Determine the [X, Y] coordinate at the center of the cell enclosing the given text.  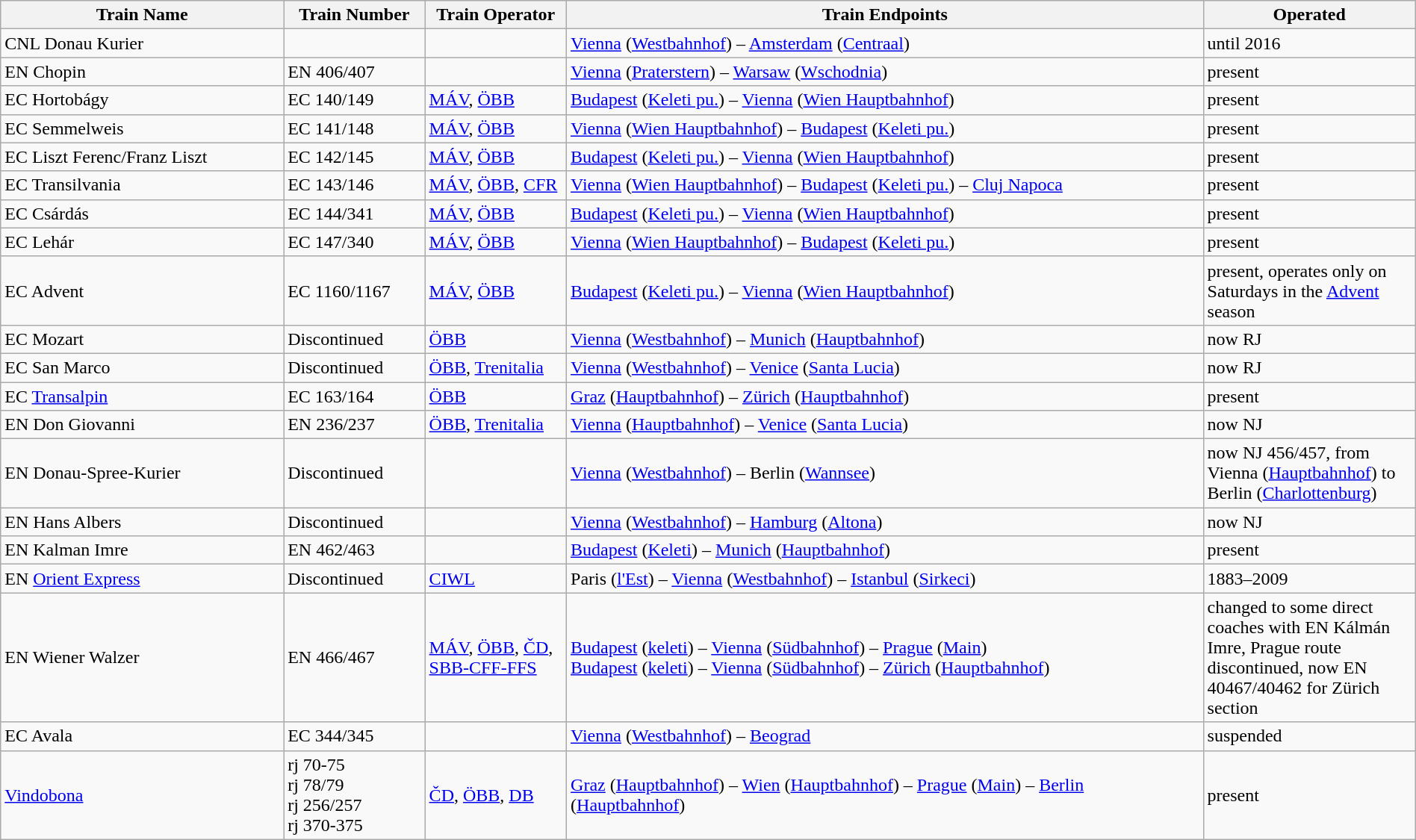
EC 1160/1167 [354, 290]
EC Mozart [142, 339]
EN Wiener Walzer [142, 657]
EC 147/340 [354, 242]
EC 344/345 [354, 736]
EC San Marco [142, 367]
EC Advent [142, 290]
rj 70-75rj 78/79rj 256/257rj 370-375 [354, 794]
Vienna (Westbahnhof) – Munich (Hauptbahnhof) [886, 339]
MÁV, ÖBB, ČD, SBB-CFF-FFS [496, 657]
Vienna (Westbahnhof) – Berlin (Wannsee) [886, 473]
Vienna (Westbahnhof) – Hamburg (Altona) [886, 522]
EC 142/145 [354, 157]
EC 141/148 [354, 128]
EC Semmelweis [142, 128]
Paris (l'Est) – Vienna (Westbahnhof) – Istanbul (Sirkeci) [886, 579]
present, operates only on Saturdays in the Advent season [1309, 290]
EC Transilvania [142, 185]
Graz (Hauptbahnhof) – Zürich (Hauptbahnhof) [886, 396]
EC 140/149 [354, 100]
Vienna (Praterstern) – Warsaw (Wschodnia) [886, 72]
EC 143/146 [354, 185]
EN 462/463 [354, 550]
Operated [1309, 15]
EN 406/407 [354, 72]
Vienna (Westbahnhof) – Beograd [886, 736]
Budapest (Keleti) – Munich (Hauptbahnhof) [886, 550]
Budapest (keleti) – Vienna (Südbahnhof) – Prague (Main)Budapest (keleti) – Vienna (Südbahnhof) – Zürich (Hauptbahnhof) [886, 657]
1883–2009 [1309, 579]
Vienna (Westbahnhof) – Amsterdam (Centraal) [886, 43]
Train Operator [496, 15]
Vindobona [142, 794]
EC Liszt Ferenc/Franz Liszt [142, 157]
Train Name [142, 15]
EN Kalman Imre [142, 550]
EN 466/467 [354, 657]
Train Endpoints [886, 15]
Vienna (Hauptbahnhof) – Venice (Santa Lucia) [886, 425]
EN Donau-Spree-Kurier [142, 473]
until 2016 [1309, 43]
EC Transalpin [142, 396]
EC Lehár [142, 242]
EC Hortobágy [142, 100]
Train Number [354, 15]
EN Chopin [142, 72]
CNL Donau Kurier [142, 43]
EN 236/237 [354, 425]
EC 144/341 [354, 214]
MÁV, ÖBB, CFR [496, 185]
Vienna (Westbahnhof) – Venice (Santa Lucia) [886, 367]
EC Avala [142, 736]
EC Csárdás [142, 214]
EC 163/164 [354, 396]
EN Hans Albers [142, 522]
CIWL [496, 579]
EN Don Giovanni [142, 425]
now NJ 456/457, from Vienna (Hauptbahnhof) to Berlin (Charlottenburg) [1309, 473]
EN Orient Express [142, 579]
Vienna (Wien Hauptbahnhof) – Budapest (Keleti pu.) – Cluj Napoca [886, 185]
suspended [1309, 736]
ČD, ÖBB, DB [496, 794]
Graz (Hauptbahnhof) – Wien (Hauptbahnhof) – Prague (Main) – Berlin (Hauptbahnhof) [886, 794]
changed to some direct coaches with EN Kálmán Imre, Prague route discontinued, now EN 40467/40462 for Zürich section [1309, 657]
